Determine the [x, y] coordinate at the center of the cell enclosing the given text.  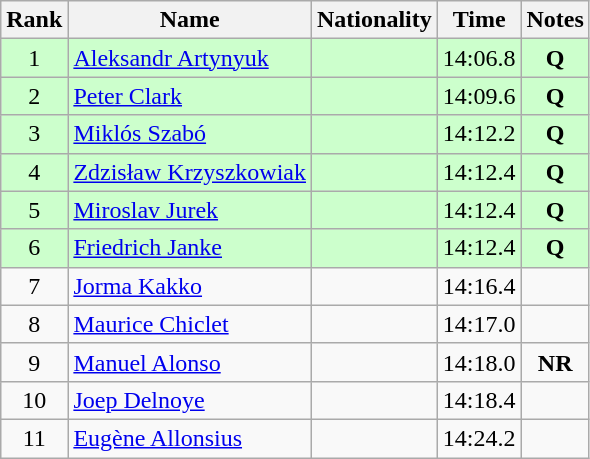
Time [479, 20]
14:17.0 [479, 324]
14:09.6 [479, 96]
Eugène Allonsius [190, 438]
11 [34, 438]
14:18.4 [479, 400]
14:18.0 [479, 362]
14:16.4 [479, 286]
4 [34, 172]
Aleksandr Artynyuk [190, 58]
8 [34, 324]
Manuel Alonso [190, 362]
9 [34, 362]
3 [34, 134]
Miroslav Jurek [190, 210]
Maurice Chiclet [190, 324]
10 [34, 400]
Rank [34, 20]
Friedrich Janke [190, 248]
14:06.8 [479, 58]
5 [34, 210]
Nationality [375, 20]
Peter Clark [190, 96]
14:12.2 [479, 134]
Notes [555, 20]
Joep Delnoye [190, 400]
14:24.2 [479, 438]
7 [34, 286]
Jorma Kakko [190, 286]
Name [190, 20]
6 [34, 248]
Miklós Szabó [190, 134]
Zdzisław Krzyszkowiak [190, 172]
1 [34, 58]
2 [34, 96]
NR [555, 362]
